Search for the cell housing the specified text and yield its [x, y] center coordinate. 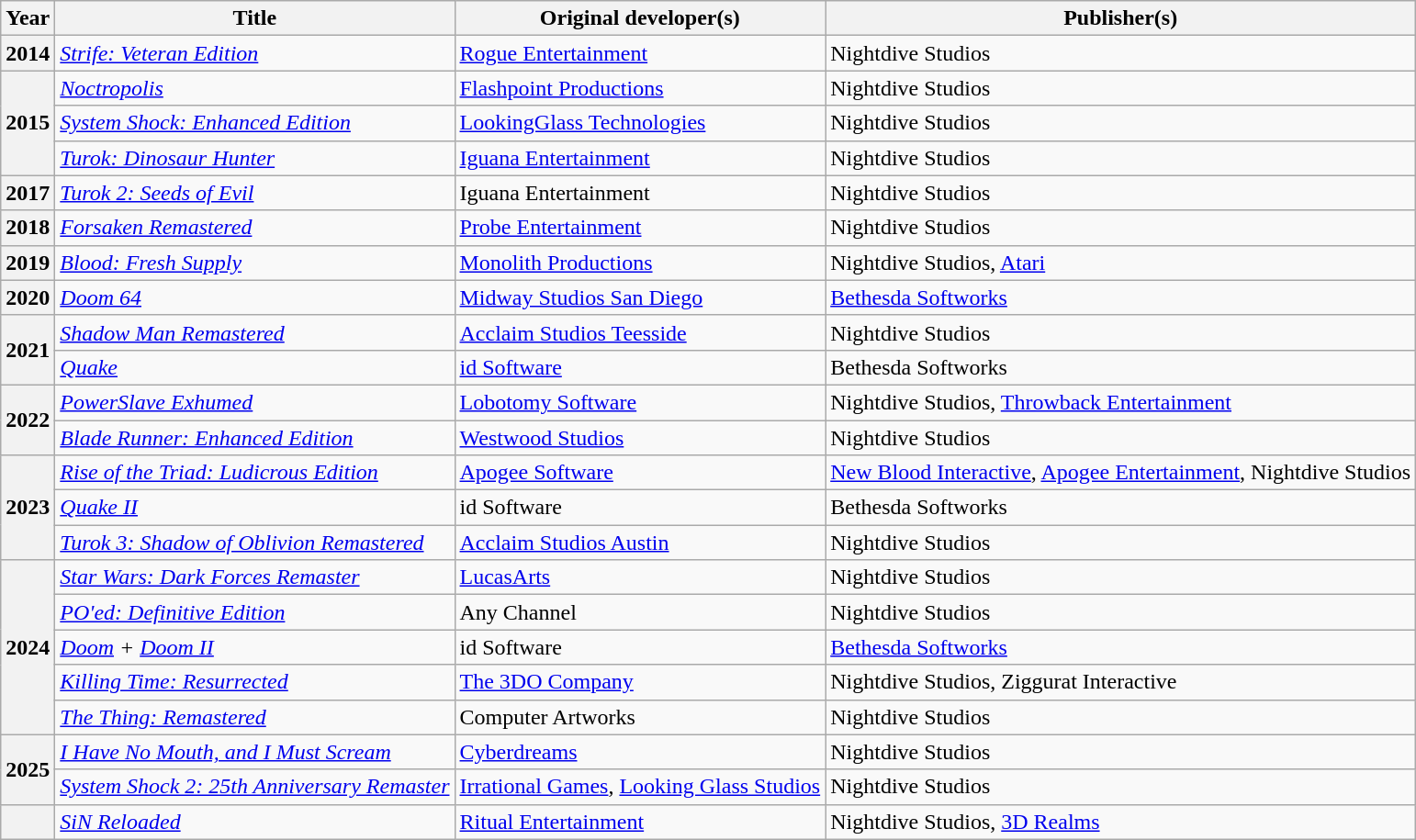
LookingGlass Technologies [640, 123]
System Shock: Enhanced Edition [255, 123]
Blood: Fresh Supply [255, 263]
Flashpoint Productions [640, 88]
System Shock 2: 25th Anniversary Remaster [255, 787]
Turok 3: Shadow of Oblivion Remastered [255, 543]
Doom 64 [255, 297]
Computer Artworks [640, 717]
Nightdive Studios, Throwback Entertainment [1120, 402]
SiN Reloaded [255, 822]
Apogee Software [640, 473]
Rogue Entertainment [640, 53]
2024 [28, 647]
Nightdive Studios, 3D Realms [1120, 822]
New Blood Interactive, Apogee Entertainment, Nightdive Studios [1120, 473]
Noctropolis [255, 88]
Rise of the Triad: Ludicrous Edition [255, 473]
Monolith Productions [640, 263]
Year [28, 18]
Nightdive Studios, Atari [1120, 263]
Shadow Man Remastered [255, 332]
Westwood Studios [640, 438]
2021 [28, 350]
Lobotomy Software [640, 402]
Irrational Games, Looking Glass Studios [640, 787]
Probe Entertainment [640, 228]
Turok: Dinosaur Hunter [255, 158]
Blade Runner: Enhanced Edition [255, 438]
Cyberdreams [640, 752]
Turok 2: Seeds of Evil [255, 193]
Midway Studios San Diego [640, 297]
LucasArts [640, 577]
Doom + Doom II [255, 647]
2020 [28, 297]
2015 [28, 123]
Quake II [255, 508]
2018 [28, 228]
2017 [28, 193]
PowerSlave Exhumed [255, 402]
Killing Time: Resurrected [255, 682]
Nightdive Studios, Ziggurat Interactive [1120, 682]
Title [255, 18]
Acclaim Studios Teesside [640, 332]
Publisher(s) [1120, 18]
2025 [28, 769]
I Have No Mouth, and I Must Scream [255, 752]
Original developer(s) [640, 18]
The Thing: Remastered [255, 717]
The 3DO Company [640, 682]
Ritual Entertainment [640, 822]
2022 [28, 420]
2019 [28, 263]
Quake [255, 367]
Forsaken Remastered [255, 228]
Star Wars: Dark Forces Remaster [255, 577]
Acclaim Studios Austin [640, 543]
2023 [28, 508]
Any Channel [640, 612]
2014 [28, 53]
PO'ed: Definitive Edition [255, 612]
Strife: Veteran Edition [255, 53]
